Extract the (x, y) coordinate from the center of the cell holding the provided text.  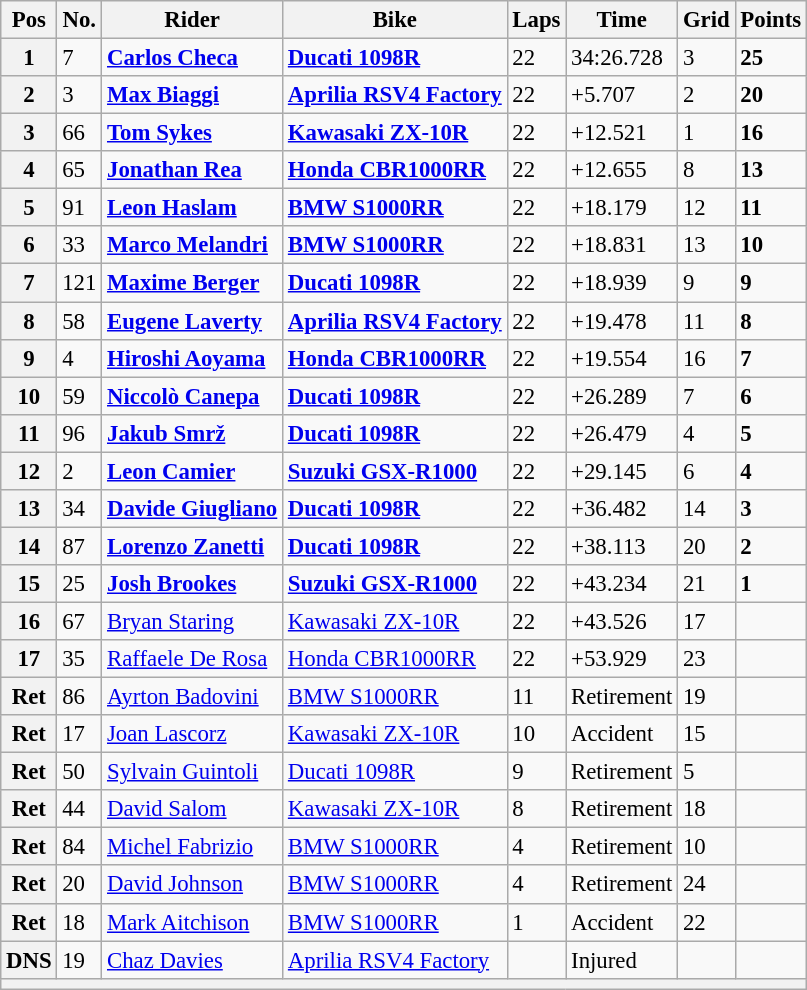
Bike (395, 20)
+43.526 (622, 621)
Carlos Checa (192, 58)
Davide Giugliano (192, 509)
Raffaele De Rosa (192, 659)
Maxime Berger (192, 283)
Hiroshi Aoyama (192, 358)
86 (80, 697)
+36.482 (622, 509)
Joan Lascorz (192, 734)
84 (80, 847)
Josh Brookes (192, 584)
121 (80, 283)
Pos (29, 20)
Laps (536, 20)
34:26.728 (622, 58)
David Johnson (192, 885)
Lorenzo Zanetti (192, 546)
91 (80, 208)
+26.289 (622, 396)
Eugene Laverty (192, 321)
34 (80, 509)
Ayrton Badovini (192, 697)
David Salom (192, 809)
+19.554 (622, 358)
+26.479 (622, 433)
Injured (622, 960)
Max Biaggi (192, 95)
+19.478 (622, 321)
66 (80, 133)
87 (80, 546)
+18.831 (622, 245)
Rider (192, 20)
96 (80, 433)
21 (706, 584)
Points (770, 20)
+53.929 (622, 659)
Chaz Davies (192, 960)
Michel Fabrizio (192, 847)
+18.179 (622, 208)
Bryan Staring (192, 621)
+18.939 (622, 283)
+38.113 (622, 546)
Sylvain Guintoli (192, 772)
DNS (29, 960)
+12.655 (622, 170)
+43.234 (622, 584)
24 (706, 885)
58 (80, 321)
59 (80, 396)
23 (706, 659)
44 (80, 809)
No. (80, 20)
Leon Camier (192, 471)
Jakub Smrž (192, 433)
Niccolò Canepa (192, 396)
67 (80, 621)
Grid (706, 20)
Jonathan Rea (192, 170)
Time (622, 20)
+29.145 (622, 471)
+12.521 (622, 133)
33 (80, 245)
Tom Sykes (192, 133)
35 (80, 659)
Marco Melandri (192, 245)
Leon Haslam (192, 208)
Mark Aitchison (192, 922)
65 (80, 170)
50 (80, 772)
+5.707 (622, 95)
